Search for the cell housing the specified text and yield its [x, y] center coordinate. 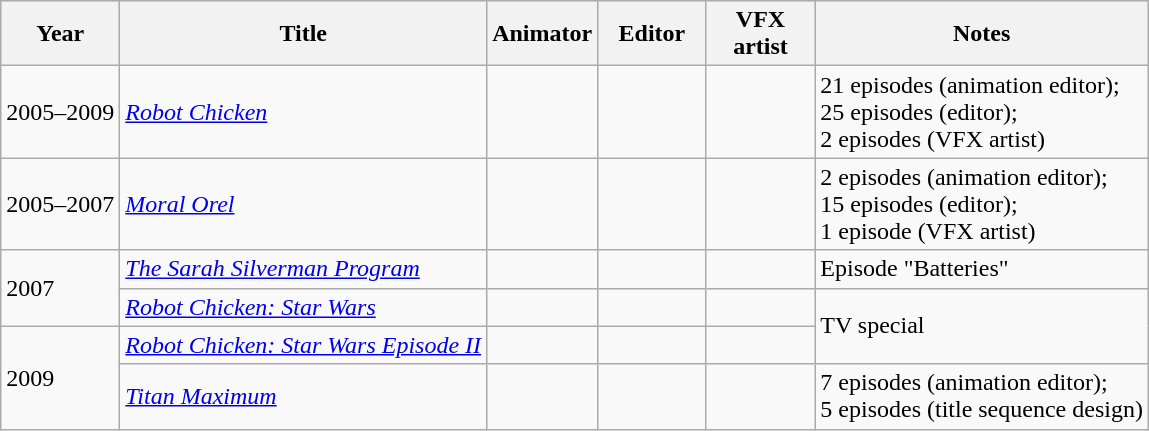
Year [60, 34]
VFX artist [760, 34]
Titan Maximum [304, 396]
Robot Chicken: Star Wars [304, 307]
7 episodes (animation editor);5 episodes (title sequence design) [982, 396]
Robot Chicken: Star Wars Episode II [304, 345]
2005–2009 [60, 112]
2007 [60, 288]
2009 [60, 378]
Animator [542, 34]
The Sarah Silverman Program [304, 269]
Editor [652, 34]
Episode "Batteries" [982, 269]
2 episodes (animation editor);15 episodes (editor);1 episode (VFX artist) [982, 204]
Robot Chicken [304, 112]
Title [304, 34]
2005–2007 [60, 204]
Notes [982, 34]
TV special [982, 326]
21 episodes (animation editor);25 episodes (editor);2 episodes (VFX artist) [982, 112]
Moral Orel [304, 204]
